Return [X, Y] of the center of cell containing provided text 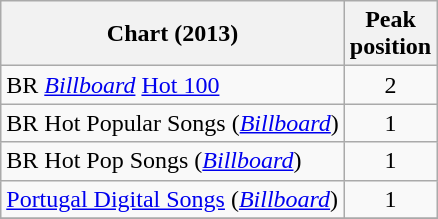
BR Billboard Hot 100 [173, 85]
Portugal Digital Songs (Billboard) [173, 199]
Chart (2013) [173, 34]
BR Hot Popular Songs (Billboard) [173, 123]
Peakposition [390, 34]
BR Hot Pop Songs (Billboard) [173, 161]
2 [390, 85]
